Return the [x, y] coordinate for the center point of the cell that contains the specified text.  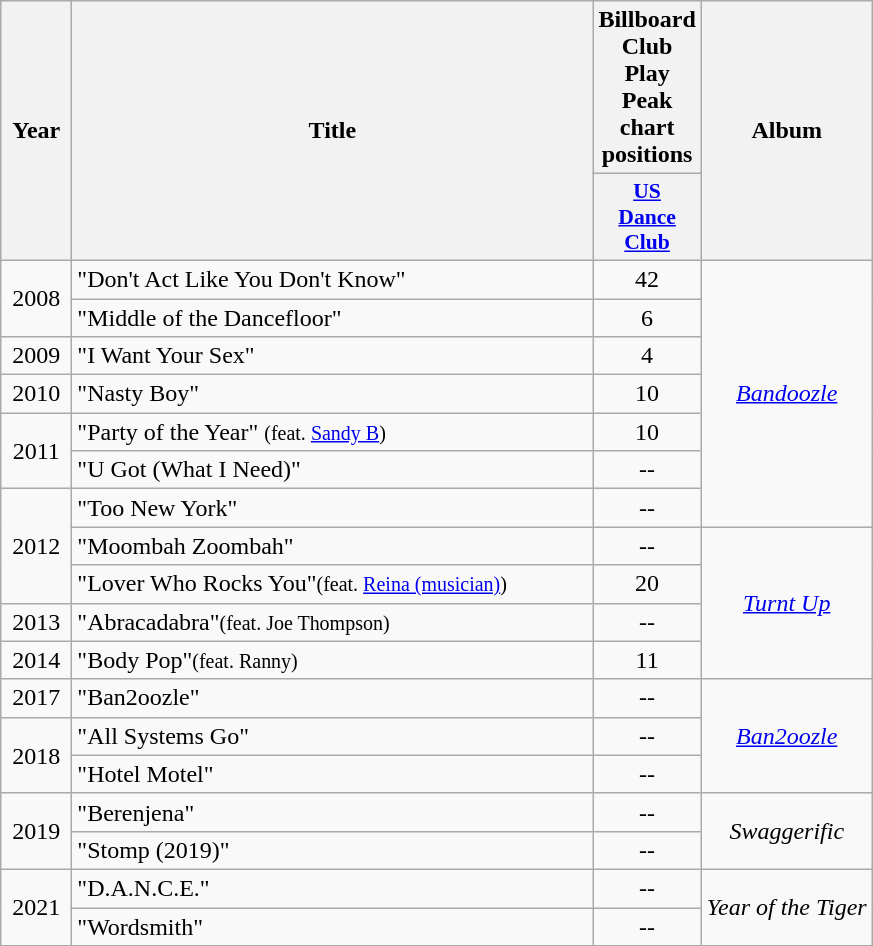
"All Systems Go" [332, 736]
Year of the Tiger [786, 907]
"Nasty Boy" [332, 394]
4 [647, 356]
"Lover Who Rocks You"(feat. Reina (musician)) [332, 584]
USDanceClub [647, 218]
Turnt Up [786, 603]
Title [332, 131]
2010 [36, 394]
"Don't Act Like You Don't Know" [332, 279]
"Too New York" [332, 508]
"Body Pop"(feat. Ranny) [332, 660]
Bandoozle [786, 393]
2019 [36, 831]
6 [647, 317]
Ban2oozle [786, 736]
20 [647, 584]
"Party of the Year" (feat. Sandy B) [332, 432]
"Moombah Zoombah" [332, 546]
2011 [36, 451]
"Wordsmith" [332, 927]
2018 [36, 755]
"Berenjena" [332, 812]
Year [36, 131]
11 [647, 660]
"I Want Your Sex" [332, 356]
2013 [36, 622]
"U Got (What I Need)" [332, 470]
"D.A.N.C.E." [332, 888]
"Middle of the Dancefloor" [332, 317]
Swaggerific [786, 831]
2017 [36, 698]
2008 [36, 298]
42 [647, 279]
"Ban2oozle" [332, 698]
2009 [36, 356]
"Hotel Motel" [332, 774]
"Stomp (2019)" [332, 850]
Album [786, 131]
Billboard Club Play Peak chart positions [647, 88]
2021 [36, 907]
"Abracadabra"(feat. Joe Thompson) [332, 622]
2012 [36, 546]
2014 [36, 660]
